Identify which cell holds the provided text, then report its (x, y) central coordinate. 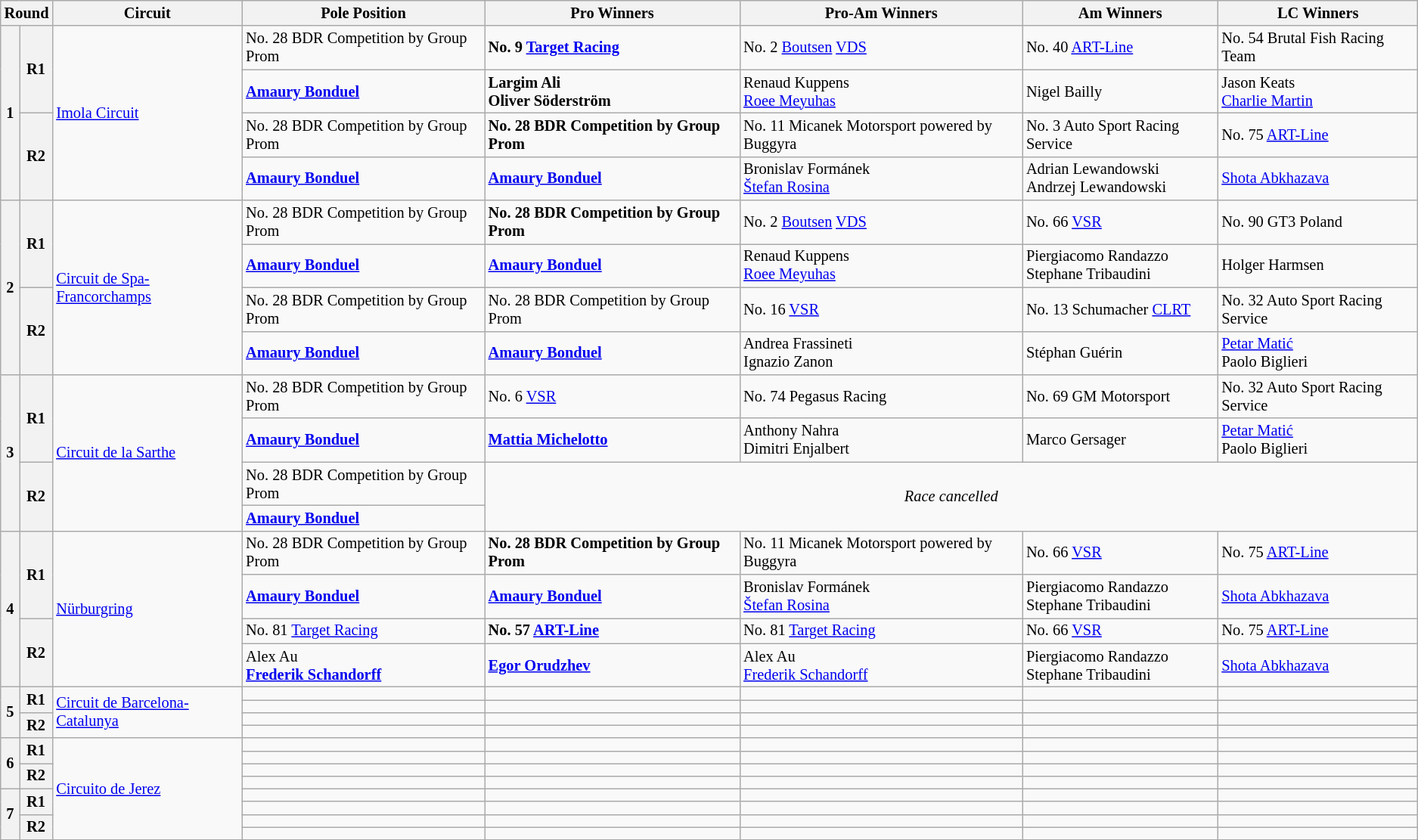
Circuit de Spa-Francorchamps (147, 287)
Round (27, 13)
5 (11, 712)
Adrian Lewandowski Andrzej Lewandowski (1120, 178)
No. 3 Auto Sport Racing Service (1120, 135)
Circuito de Jerez (147, 789)
4 (11, 609)
No. 74 Pegasus Racing (881, 396)
No. 40 ART-Line (1120, 48)
Race cancelled (951, 496)
1 (11, 113)
No. 69 GM Motorsport (1120, 396)
No. 90 GT3 Poland (1317, 222)
Anthony Nahra Dimitri Enjalbert (881, 440)
Imola Circuit (147, 113)
No. 6 VSR (613, 396)
Circuit (147, 13)
Circuit de Barcelona-Catalunya (147, 712)
7 (11, 814)
2 (11, 287)
Mattia Michelotto (613, 440)
Largim Ali Oliver Söderström (613, 91)
6 (11, 764)
LC Winners (1317, 13)
No. 16 VSR (881, 309)
Nürburgring (147, 609)
No. 13 Schumacher CLRT (1120, 309)
Stéphan Guérin (1120, 353)
Jason Keats Charlie Martin (1317, 91)
Andrea Frassineti Ignazio Zanon (881, 353)
Pro-Am Winners (881, 13)
3 (11, 452)
No. 9 Target Racing (613, 48)
No. 54 Brutal Fish Racing Team (1317, 48)
Marco Gersager (1120, 440)
Holger Harmsen (1317, 265)
Circuit de la Sarthe (147, 452)
Pole Position (363, 13)
Am Winners (1120, 13)
No. 57 ART-Line (613, 631)
Pro Winners (613, 13)
Nigel Bailly (1120, 91)
Egor Orudzhev (613, 665)
